Search for the cell housing the specified text and yield its (x, y) center coordinate. 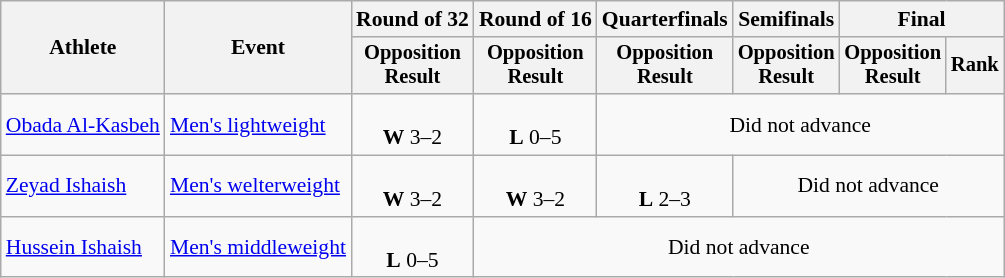
Round of 32 (412, 19)
Round of 16 (536, 19)
Event (258, 48)
Final (921, 19)
Athlete (83, 48)
Obada Al-Kasbeh (83, 124)
Men's welterweight (258, 186)
Quarterfinals (665, 19)
Semifinals (786, 19)
L 2–3 (665, 186)
Rank (975, 66)
Men's lightweight (258, 124)
Zeyad Ishaish (83, 186)
Men's middleweight (258, 248)
Hussein Ishaish (83, 248)
